From the cell containing the given text, extract its center point as (x, y) coordinate. 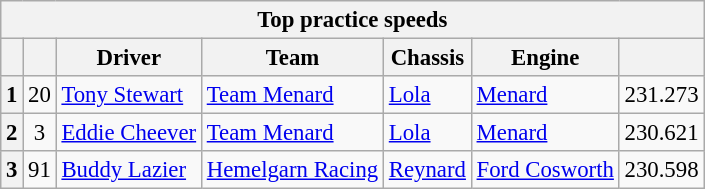
Eddie Cheever (128, 133)
Tony Stewart (128, 95)
1 (12, 95)
Top practice speeds (352, 20)
Hemelgarn Racing (292, 170)
Engine (545, 58)
Buddy Lazier (128, 170)
Ford Cosworth (545, 170)
Chassis (427, 58)
230.598 (662, 170)
2 (12, 133)
20 (40, 95)
Reynard (427, 170)
230.621 (662, 133)
Driver (128, 58)
91 (40, 170)
Team (292, 58)
231.273 (662, 95)
